Return the [x, y] coordinate for the center point of the cell that contains the specified text.  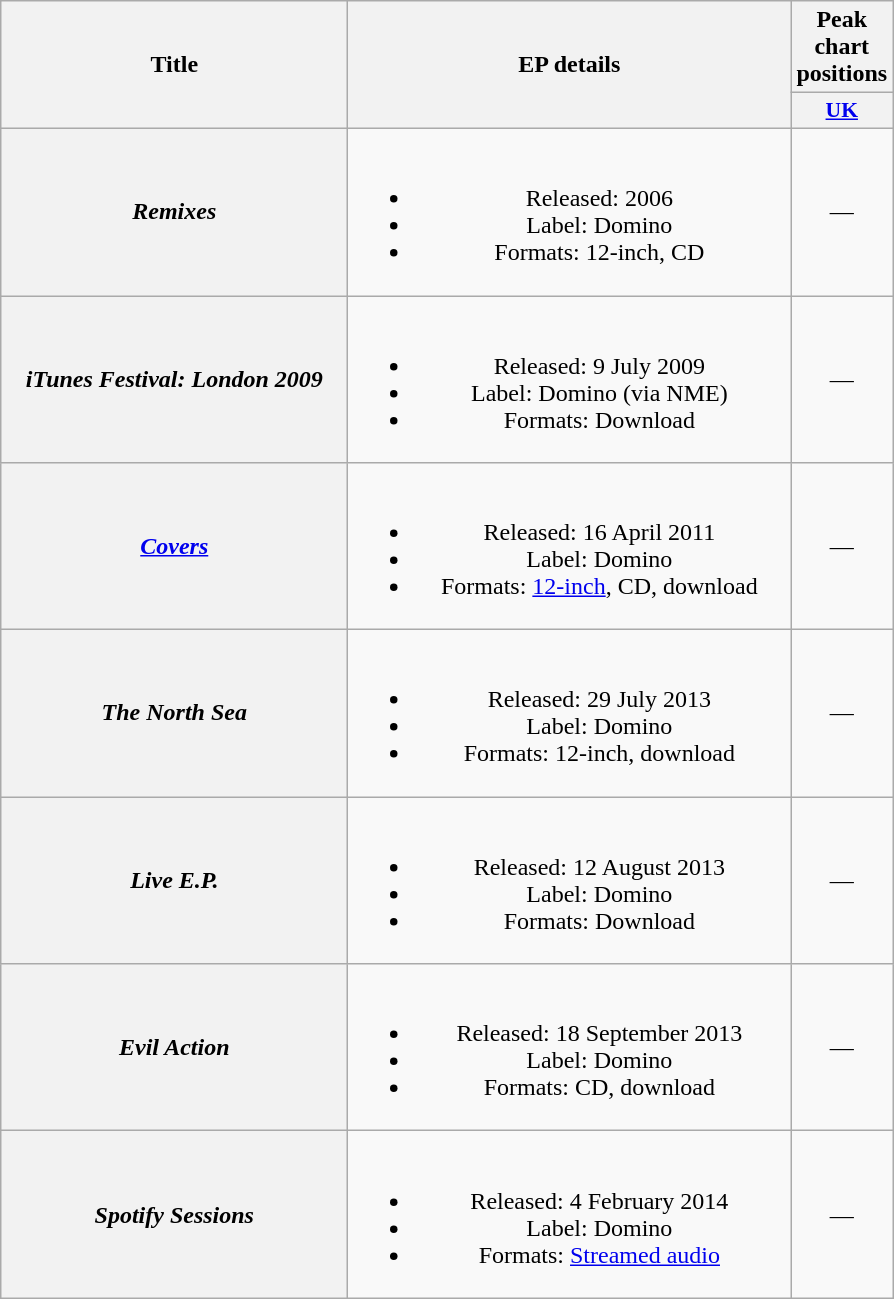
Released: 16 April 2011Label: DominoFormats: 12-inch, CD, download [570, 546]
Evil Action [174, 1048]
Released: 18 September 2013Label: DominoFormats: CD, download [570, 1048]
The North Sea [174, 714]
Live E.P. [174, 880]
iTunes Festival: London 2009 [174, 380]
Peak chart positions [842, 47]
Released: 9 July 2009Label: Domino (via NME)Formats: Download [570, 380]
Title [174, 65]
Covers [174, 546]
Released: 4 February 2014Label: DominoFormats: Streamed audio [570, 1214]
Released: 2006Label: DominoFormats: 12-inch, CD [570, 212]
EP details [570, 65]
Spotify Sessions [174, 1214]
Released: 29 July 2013Label: DominoFormats: 12-inch, download [570, 714]
UK [842, 111]
Released: 12 August 2013Label: DominoFormats: Download [570, 880]
Remixes [174, 212]
